Pinpoint the cell where the given text exists, returning its [X, Y] midpoint coordinate. 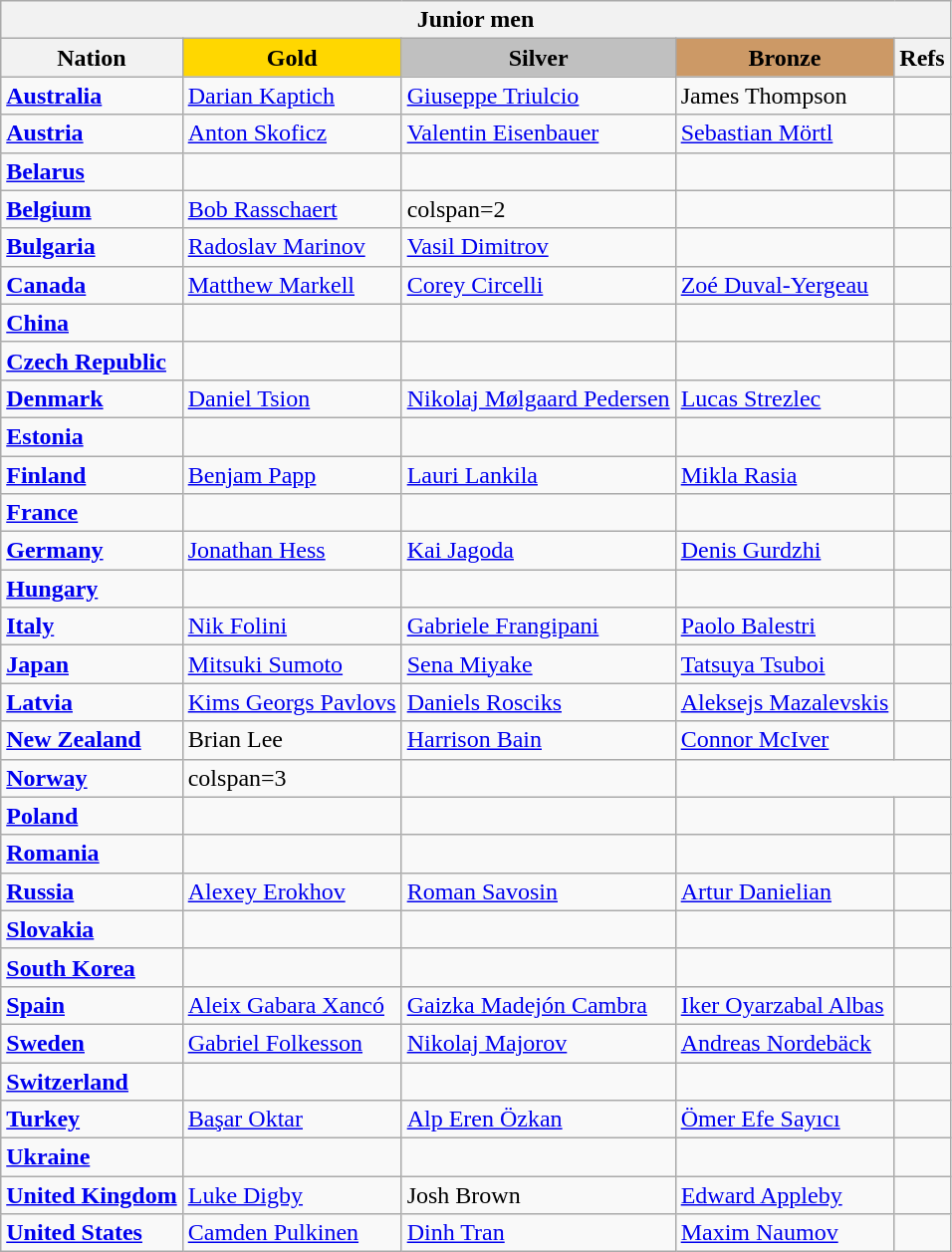
Daniels Rosciks [538, 702]
Ukraine [92, 1157]
Nation [92, 58]
Kims Georgs Pavlovs [292, 702]
Darian Kaptich [292, 96]
James Thompson [785, 96]
Harrison Bain [538, 740]
Alp Eren Özkan [538, 1120]
Ömer Efe Sayıcı [785, 1120]
Sebastian Mörtl [785, 133]
Slovakia [92, 929]
China [92, 323]
Aleix Gabara Xancó [292, 1005]
Zoé Duval-Yergeau [785, 285]
Brian Lee [292, 740]
Benjam Papp [292, 475]
Romania [92, 854]
Nikolaj Majorov [538, 1043]
Camden Pulkinen [292, 1233]
Japan [92, 664]
Nikolaj Mølgaard Pedersen [538, 398]
Poland [92, 816]
Mikla Rasia [785, 475]
Connor McIver [785, 740]
Gabriel Folkesson [292, 1043]
Giuseppe Triulcio [538, 96]
Bob Rasschaert [292, 209]
Roman Savosin [538, 891]
Maxim Naumov [785, 1233]
Bronze [785, 58]
Czech Republic [92, 361]
Bulgaria [92, 247]
Jonathan Hess [292, 551]
Alexey Erokhov [292, 891]
Lauri Lankila [538, 475]
Daniel Tsion [292, 398]
Artur Danielian [785, 891]
Junior men [476, 20]
Dinh Tran [538, 1233]
Gaizka Madejón Cambra [538, 1005]
Spain [92, 1005]
Edward Appleby [785, 1195]
Valentin Eisenbauer [538, 133]
Nik Folini [292, 626]
Lucas Strezlec [785, 398]
Switzerland [92, 1081]
New Zealand [92, 740]
Radoslav Marinov [292, 247]
Austria [92, 133]
Norway [92, 778]
Finland [92, 475]
Silver [538, 58]
Sena Miyake [538, 664]
Denmark [92, 398]
Russia [92, 891]
Denis Gurdzhi [785, 551]
United States [92, 1233]
Australia [92, 96]
Germany [92, 551]
Hungary [92, 589]
Belgium [92, 209]
Vasil Dimitrov [538, 247]
Kai Jagoda [538, 551]
Başar Oktar [292, 1120]
Matthew Markell [292, 285]
Corey Circelli [538, 285]
Canada [92, 285]
Josh Brown [538, 1195]
Gold [292, 58]
Aleksejs Mazalevskis [785, 702]
Andreas Nordebäck [785, 1043]
United Kingdom [92, 1195]
Gabriele Frangipani [538, 626]
colspan=2 [538, 209]
colspan=3 [292, 778]
Turkey [92, 1120]
Anton Skoficz [292, 133]
Paolo Balestri [785, 626]
Tatsuya Tsuboi [785, 664]
Luke Digby [292, 1195]
Estonia [92, 436]
South Korea [92, 967]
Mitsuki Sumoto [292, 664]
Refs [922, 58]
Sweden [92, 1043]
Italy [92, 626]
Latvia [92, 702]
France [92, 513]
Belarus [92, 171]
Iker Oyarzabal Albas [785, 1005]
